Capture the cell that displays the provided text and extract its (x, y) central coordinate. 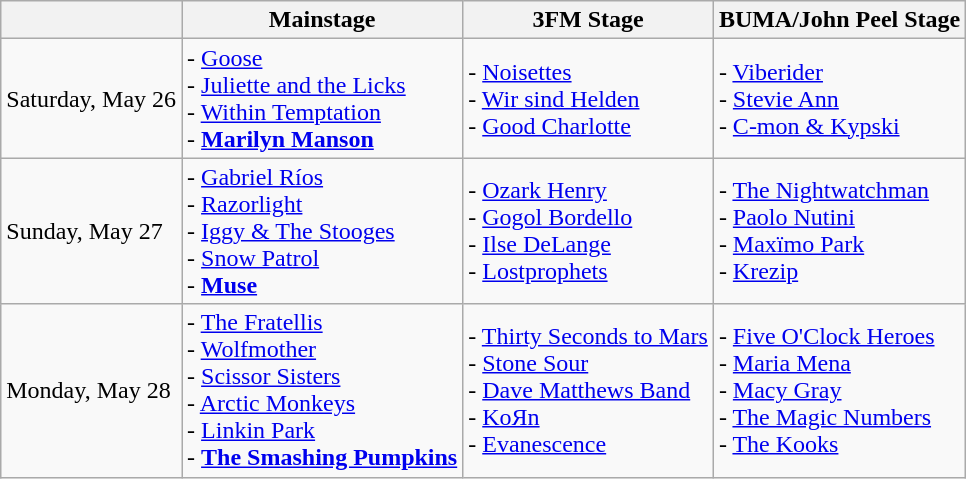
- Gabriel Ríos- Razorlight- Iggy & The Stooges- Snow Patrol- Muse (322, 231)
BUMA/John Peel Stage (839, 20)
- Goose- Juliette and the Licks- Within Temptation- Marilyn Manson (322, 98)
Mainstage (322, 20)
Monday, May 28 (92, 390)
- Viberider- Stevie Ann- C-mon & Kypski (839, 98)
- Noisettes- Wir sind Helden- Good Charlotte (588, 98)
- The Fratellis- Wolfmother- Scissor Sisters- Arctic Monkeys- Linkin Park- The Smashing Pumpkins (322, 390)
3FM Stage (588, 20)
- Thirty Seconds to Mars- Stone Sour- Dave Matthews Band- KoЯn- Evanescence (588, 390)
- The Nightwatchman- Paolo Nutini- Maxïmo Park- Krezip (839, 231)
Saturday, May 26 (92, 98)
Sunday, May 27 (92, 231)
- Five O'Clock Heroes- Maria Mena- Macy Gray- The Magic Numbers- The Kooks (839, 390)
- Ozark Henry- Gogol Bordello- Ilse DeLange- Lostprophets (588, 231)
